Identify which cell holds the provided text, then report its [x, y] central coordinate. 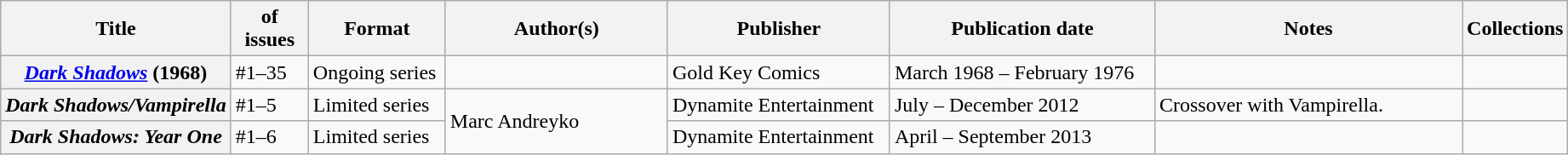
Crossover with Vampirella. [1308, 105]
Notes [1308, 29]
#1–5 [269, 105]
Dark Shadows: Year One [116, 137]
Title [116, 29]
Ongoing series [376, 72]
#1–6 [269, 137]
Format [376, 29]
Author(s) [557, 29]
Gold Key Comics [778, 72]
July – December 2012 [1021, 105]
#1–35 [269, 72]
Dark Shadows (1968) [116, 72]
Collections [1515, 29]
Dark Shadows/Vampirella [116, 105]
Publisher [778, 29]
of issues [269, 29]
March 1968 – February 1976 [1021, 72]
April – September 2013 [1021, 137]
Publication date [1021, 29]
Marc Andreyko [557, 121]
